Identify which cell holds the provided text, then report its (x, y) central coordinate. 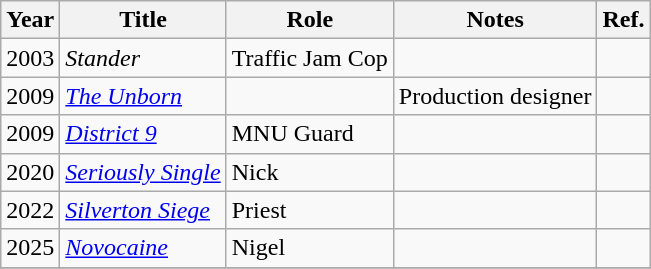
Novocaine (143, 248)
Year (30, 20)
2022 (30, 210)
Seriously Single (143, 172)
2025 (30, 248)
Notes (495, 20)
Nigel (310, 248)
Production designer (495, 96)
MNU Guard (310, 134)
District 9 (143, 134)
2003 (30, 58)
Role (310, 20)
Title (143, 20)
Traffic Jam Cop (310, 58)
Silverton Siege (143, 210)
2020 (30, 172)
Priest (310, 210)
Nick (310, 172)
The Unborn (143, 96)
Stander (143, 58)
Ref. (624, 20)
